Provide the (X, Y) coordinate of the cell's center where the given text is located.  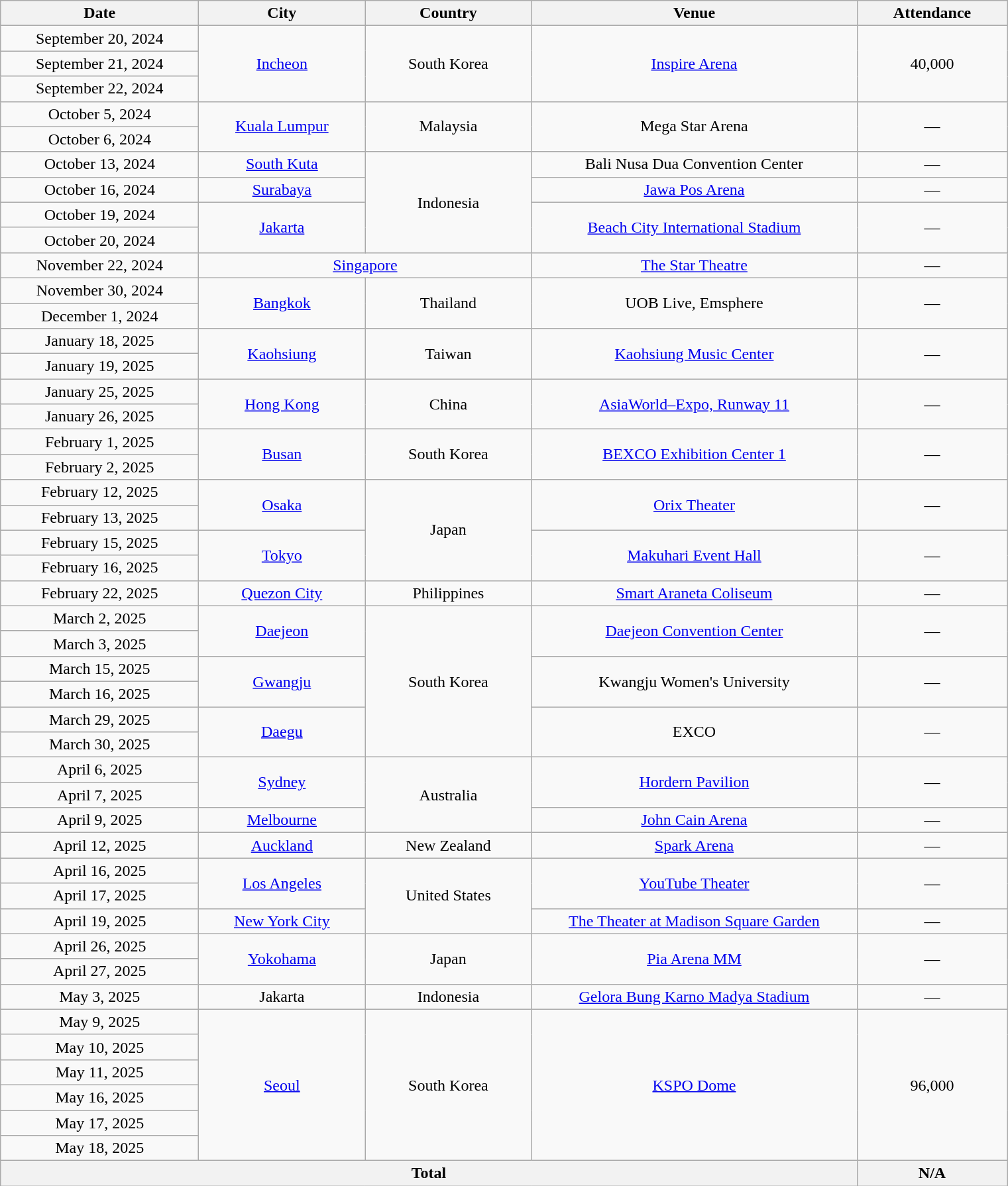
September 22, 2024 (99, 89)
Hong Kong (282, 404)
Philippines (448, 593)
Seoul (282, 1085)
September 21, 2024 (99, 64)
April 12, 2025 (99, 845)
March 3, 2025 (99, 643)
Kaohsiung Music Center (695, 354)
Inspire Arena (695, 64)
Hordern Pavilion (695, 782)
May 9, 2025 (99, 1022)
March 15, 2025 (99, 669)
Daejeon Convention Center (695, 631)
January 26, 2025 (99, 417)
Incheon (282, 64)
October 20, 2024 (99, 240)
China (448, 404)
New Zealand (448, 845)
Quezon City (282, 593)
Gwangju (282, 681)
February 2, 2025 (99, 467)
April 16, 2025 (99, 871)
December 1, 2024 (99, 316)
November 30, 2024 (99, 290)
N/A (932, 1173)
Spark Arena (695, 845)
October 5, 2024 (99, 114)
January 25, 2025 (99, 392)
March 16, 2025 (99, 694)
October 16, 2024 (99, 189)
Gelora Bung Karno Madya Stadium (695, 997)
May 11, 2025 (99, 1072)
Auckland (282, 845)
May 17, 2025 (99, 1123)
The Star Theatre (695, 265)
Malaysia (448, 127)
Kwangju Women's University (695, 681)
Venue (695, 13)
Bali Nusa Dua Convention Center (695, 164)
City (282, 13)
Bangkok (282, 303)
April 27, 2025 (99, 971)
May 10, 2025 (99, 1047)
John Cain Arena (695, 820)
United States (448, 896)
Date (99, 13)
Daegu (282, 731)
Kaohsiung (282, 354)
Surabaya (282, 189)
EXCO (695, 731)
March 30, 2025 (99, 745)
Los Angeles (282, 883)
November 22, 2024 (99, 265)
Daejeon (282, 631)
October 13, 2024 (99, 164)
96,000 (932, 1085)
Smart Araneta Coliseum (695, 593)
Orix Theater (695, 505)
February 13, 2025 (99, 517)
April 7, 2025 (99, 795)
Kuala Lumpur (282, 127)
October 19, 2024 (99, 215)
January 19, 2025 (99, 366)
Total (429, 1173)
February 1, 2025 (99, 442)
New York City (282, 921)
Melbourne (282, 820)
January 18, 2025 (99, 341)
April 17, 2025 (99, 896)
KSPO Dome (695, 1085)
April 26, 2025 (99, 946)
September 20, 2024 (99, 38)
March 2, 2025 (99, 618)
Thailand (448, 303)
Osaka (282, 505)
Tokyo (282, 555)
Pia Arena MM (695, 959)
The Theater at Madison Square Garden (695, 921)
40,000 (932, 64)
April 9, 2025 (99, 820)
October 6, 2024 (99, 139)
Australia (448, 795)
Mega Star Arena (695, 127)
February 22, 2025 (99, 593)
Country (448, 13)
BEXCO Exhibition Center 1 (695, 455)
May 16, 2025 (99, 1097)
UOB Live, Emsphere (695, 303)
Yokohama (282, 959)
Busan (282, 455)
Beach City International Stadium (695, 227)
March 29, 2025 (99, 719)
Attendance (932, 13)
February 12, 2025 (99, 492)
Singapore (365, 265)
February 16, 2025 (99, 568)
YouTube Theater (695, 883)
April 19, 2025 (99, 921)
May 18, 2025 (99, 1148)
Taiwan (448, 354)
February 15, 2025 (99, 543)
May 3, 2025 (99, 997)
Jawa Pos Arena (695, 189)
Sydney (282, 782)
Makuhari Event Hall (695, 555)
South Kuta (282, 164)
April 6, 2025 (99, 770)
AsiaWorld–Expo, Runway 11 (695, 404)
